Identify which cell holds the provided text, then report its [X, Y] central coordinate. 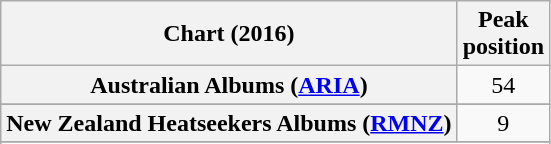
9 [503, 123]
Australian Albums (ARIA) [229, 85]
54 [503, 85]
Peak position [503, 34]
Chart (2016) [229, 34]
New Zealand Heatseekers Albums (RMNZ) [229, 123]
